For the text-containing cell, return its midpoint in [x, y] coordinate format. 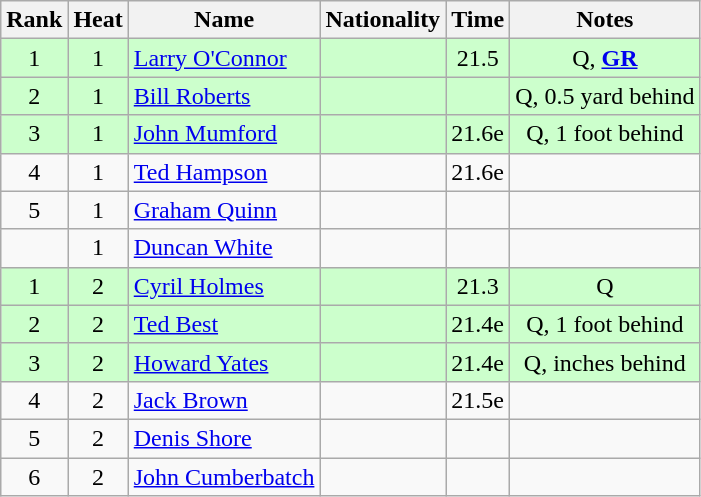
Larry O'Connor [224, 58]
Heat [98, 20]
Q, 0.5 yard behind [605, 96]
John Mumford [224, 134]
21.3 [478, 286]
Howard Yates [224, 362]
Graham Quinn [224, 210]
Q [605, 286]
Notes [605, 20]
6 [34, 477]
Bill Roberts [224, 96]
Denis Shore [224, 438]
Jack Brown [224, 400]
Name [224, 20]
Rank [34, 20]
Ted Hampson [224, 172]
Q, inches behind [605, 362]
Nationality [383, 20]
Ted Best [224, 324]
Time [478, 20]
21.5 [478, 58]
Duncan White [224, 248]
John Cumberbatch [224, 477]
Cyril Holmes [224, 286]
Q, GR [605, 58]
21.5e [478, 400]
